Identify which cell holds the provided text, then report its [X, Y] central coordinate. 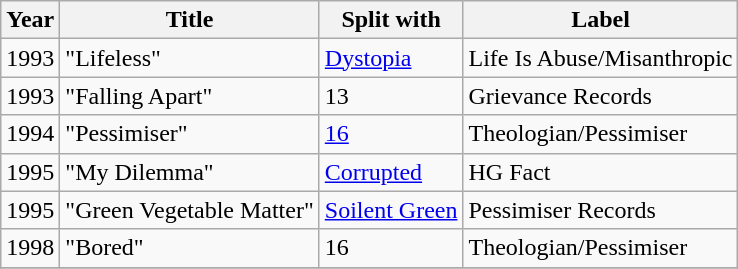
1998 [30, 248]
Dystopia [391, 58]
"Pessimiser" [190, 134]
Title [190, 20]
13 [391, 96]
1994 [30, 134]
Life Is Abuse/Misanthropic [600, 58]
"Green Vegetable Matter" [190, 210]
"Falling Apart" [190, 96]
"Bored" [190, 248]
Split with [391, 20]
Corrupted [391, 172]
Soilent Green [391, 210]
"Lifeless" [190, 58]
"My Dilemma" [190, 172]
Grievance Records [600, 96]
Pessimiser Records [600, 210]
Year [30, 20]
Label [600, 20]
HG Fact [600, 172]
